Scan for the cell matching the given text and deliver its (x, y) coordinate at center. 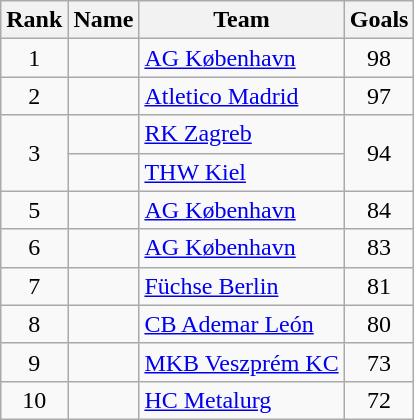
7 (34, 286)
6 (34, 248)
Name (104, 20)
81 (379, 286)
5 (34, 210)
83 (379, 248)
80 (379, 324)
9 (34, 362)
Goals (379, 20)
3 (34, 153)
72 (379, 400)
HC Metalurg (242, 400)
Atletico Madrid (242, 96)
1 (34, 58)
94 (379, 153)
73 (379, 362)
84 (379, 210)
97 (379, 96)
RK Zagreb (242, 134)
MKB Veszprém KC (242, 362)
Füchse Berlin (242, 286)
8 (34, 324)
2 (34, 96)
CB Ademar León (242, 324)
98 (379, 58)
Rank (34, 20)
Team (242, 20)
10 (34, 400)
THW Kiel (242, 172)
